Return (x, y) of the center of cell containing provided text 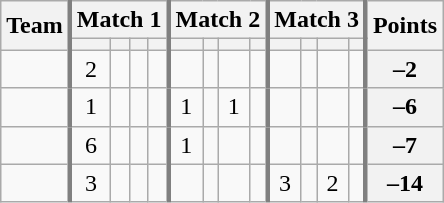
6 (90, 145)
Points (404, 26)
Match 3 (316, 20)
Match 1 (120, 20)
–2 (404, 69)
–7 (404, 145)
–14 (404, 183)
Match 2 (218, 20)
–6 (404, 107)
Team (36, 26)
